Extract the [x, y] coordinate from the center of the cell holding the provided text.  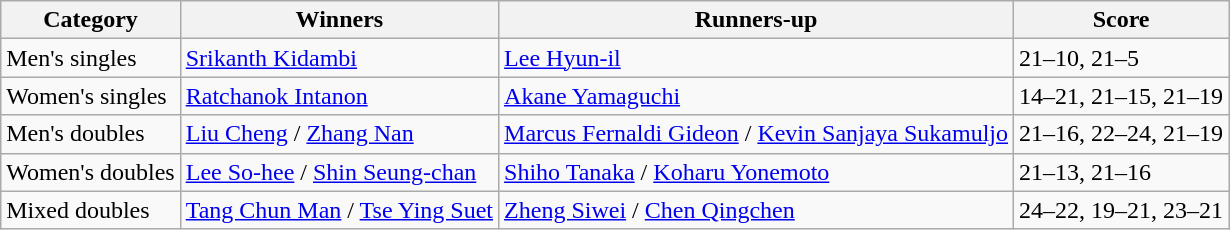
Women's doubles [90, 172]
Liu Cheng / Zhang Nan [339, 134]
Men's singles [90, 58]
21–16, 22–24, 21–19 [1122, 134]
Akane Yamaguchi [756, 96]
Score [1122, 20]
Srikanth Kidambi [339, 58]
Women's singles [90, 96]
21–13, 21–16 [1122, 172]
Men's doubles [90, 134]
24–22, 19–21, 23–21 [1122, 210]
Winners [339, 20]
14–21, 21–15, 21–19 [1122, 96]
Zheng Siwei / Chen Qingchen [756, 210]
Lee So-hee / Shin Seung-chan [339, 172]
Shiho Tanaka / Koharu Yonemoto [756, 172]
Mixed doubles [90, 210]
Tang Chun Man / Tse Ying Suet [339, 210]
Category [90, 20]
Marcus Fernaldi Gideon / Kevin Sanjaya Sukamuljo [756, 134]
Runners-up [756, 20]
Lee Hyun-il [756, 58]
21–10, 21–5 [1122, 58]
Ratchanok Intanon [339, 96]
